Pinpoint the cell where the given text exists, returning its [x, y] midpoint coordinate. 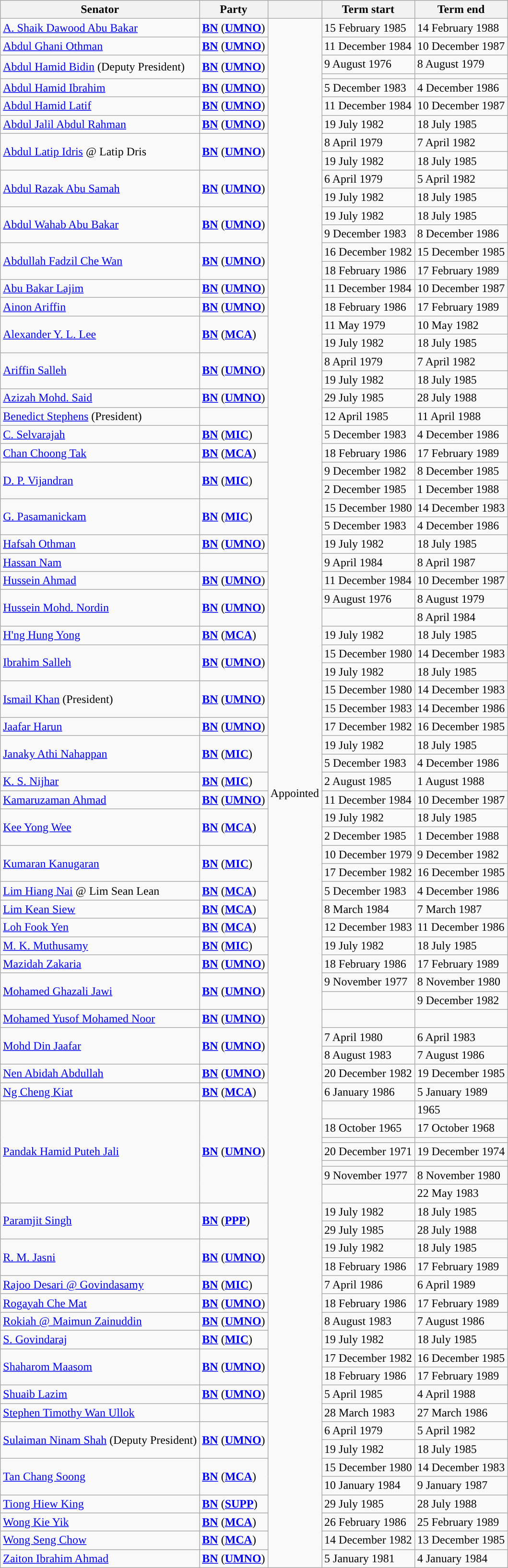
6 January 1986 [368, 1092]
Chan Choong Tak [100, 453]
2 August 1985 [368, 781]
1 August 1988 [461, 781]
S. Govindaraj [100, 1339]
13 December 1985 [461, 1540]
11 December 1986 [461, 927]
8 December 1985 [461, 471]
Sulaiman Ninam Shah (Deputy President) [100, 1440]
Alexander Y. L. Lee [100, 334]
Benedict Stephens (President) [100, 416]
8 April 1984 [461, 617]
22 May 1983 [461, 1194]
10 May 1982 [461, 325]
8 March 1984 [368, 909]
Hussein Ahmad [100, 581]
Hussein Mohd. Nordin [100, 608]
Shaharom Maasom [100, 1367]
Hafsah Othman [100, 544]
A. Shaik Dawood Abu Bakar [100, 28]
11 April 1988 [461, 416]
12 April 1985 [368, 416]
Lim Hiang Nai @ Lim Sean Lean [100, 891]
Hassan Nam [100, 562]
5 April 1985 [368, 1394]
14 December 1982 [368, 1540]
Janaky Athi Nahappan [100, 754]
Pandak Hamid Puteh Jali [100, 1152]
BN (PPP) [234, 1221]
7 March 1987 [461, 909]
Wong Seng Chow [100, 1540]
Senator [100, 10]
Party [234, 10]
Azizah Mohd. Said [100, 398]
Abdul Hamid Bidin (Deputy President) [100, 67]
Nen Abidah Abdullah [100, 1073]
M. K. Muthusamy [100, 946]
H'ng Hung Yong [100, 635]
Mohd Din Jaafar [100, 1046]
11 May 1979 [368, 325]
Ibrahim Salleh [100, 663]
Mazidah Zakaria [100, 964]
9 April 1984 [368, 562]
16 December 1982 [368, 252]
Stephen Timothy Wan Ullok [100, 1413]
G. Pasamanickam [100, 517]
10 January 1984 [368, 1486]
Kumaran Kanugaran [100, 864]
Abdul Jalil Abdul Rahman [100, 124]
Rajoo Desari @ Govindasamy [100, 1285]
26 February 1986 [368, 1522]
19 December 1985 [461, 1073]
15 February 1985 [368, 28]
25 February 1989 [461, 1522]
20 December 1982 [368, 1073]
Abdul Hamid Ibrahim [100, 88]
14 December 1986 [461, 708]
14 February 1988 [461, 28]
6 April 1989 [461, 1285]
8 December 1986 [461, 234]
28 March 1983 [368, 1413]
9 December 1983 [368, 234]
BN (SUPP) [234, 1504]
19 December 1974 [461, 1152]
9 January 1987 [461, 1486]
Appointed [295, 793]
Lim Kean Siew [100, 909]
Loh Fook Yen [100, 927]
4 April 1988 [461, 1394]
Kamaruzaman Ahmad [100, 799]
Mohamed Ghazali Jawi [100, 991]
Zaiton Ibrahim Ahmad [100, 1558]
K. S. Nijhar [100, 781]
5 January 1981 [368, 1558]
Ariffin Salleh [100, 371]
Abu Bakar Lajim [100, 289]
20 December 1971 [368, 1152]
15 December 1983 [368, 708]
Term start [368, 10]
Mohamed Yusof Mohamed Noor [100, 1018]
Abdul Latip Idris @ Latip Dris [100, 152]
Abdul Razak Abu Samah [100, 188]
D. P. Vijandran [100, 480]
Abdul Hamid Latif [100, 106]
Wong Kie Yik [100, 1522]
Ng Cheng Kiat [100, 1092]
27 March 1986 [461, 1413]
C. Selvarajah [100, 434]
1965 [461, 1110]
7 April 1986 [368, 1285]
Tiong Hiew King [100, 1504]
Abdul Ghani Othman [100, 46]
12 December 1983 [368, 927]
Rogayah Che Mat [100, 1303]
Ismail Khan (President) [100, 699]
6 April 1983 [461, 1037]
Paramjit Singh [100, 1221]
8 April 1987 [461, 562]
R. M. Jasni [100, 1257]
10 December 1979 [368, 854]
7 April 1980 [368, 1037]
Abdul Wahab Abu Bakar [100, 224]
Abdullah Fadzil Che Wan [100, 261]
Rokiah @ Maimun Zainuddin [100, 1321]
Jaafar Harun [100, 726]
15 December 1985 [461, 252]
5 January 1989 [461, 1092]
Term end [461, 10]
Tan Chang Soong [100, 1476]
4 January 1984 [461, 1558]
Shuaib Lazim [100, 1394]
Ainon Ariffin [100, 307]
Kee Yong Wee [100, 827]
17 October 1968 [461, 1128]
18 October 1965 [368, 1128]
